From the cell containing the given text, extract its center point as [x, y] coordinate. 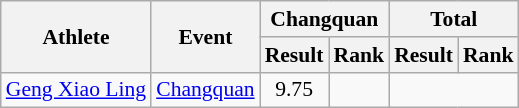
9.75 [294, 90]
Athlete [76, 36]
Event [205, 36]
Total [454, 19]
Geng Xiao Ling [76, 90]
